Return the [X, Y] coordinate for the center point of the cell that contains the specified text.  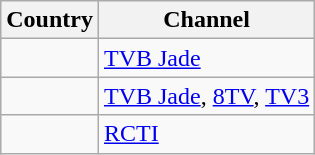
RCTI [206, 134]
TVB Jade [206, 58]
TVB Jade, 8TV, TV3 [206, 96]
Channel [206, 20]
Country [50, 20]
